Output the [x, y] coordinate of the center of the cell containing the given text.  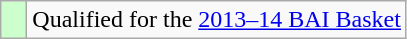
Qualified for the 2013–14 BAI Basket [217, 20]
